Capture the cell that displays the provided text and extract its (X, Y) central coordinate. 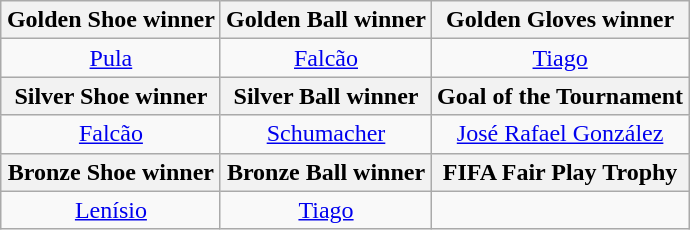
Silver Shoe winner (110, 96)
Lenísio (110, 210)
José Rafael González (560, 134)
Goal of the Tournament (560, 96)
Golden Gloves winner (560, 20)
Bronze Shoe winner (110, 172)
Pula (110, 58)
FIFA Fair Play Trophy (560, 172)
Silver Ball winner (326, 96)
Golden Shoe winner (110, 20)
Schumacher (326, 134)
Golden Ball winner (326, 20)
Bronze Ball winner (326, 172)
